For the text-containing cell, return its midpoint in (x, y) coordinate format. 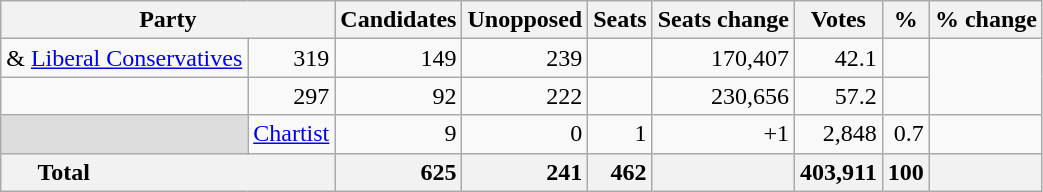
57.2 (839, 96)
230,656 (723, 96)
1 (620, 134)
170,407 (723, 58)
222 (525, 96)
100 (906, 172)
Total (168, 172)
% change (986, 20)
92 (398, 96)
Candidates (398, 20)
462 (620, 172)
42.1 (839, 58)
149 (398, 58)
9 (398, 134)
239 (525, 58)
% (906, 20)
Party (168, 20)
241 (525, 172)
+1 (723, 134)
Chartist (292, 134)
Seats change (723, 20)
Unopposed (525, 20)
0 (525, 134)
319 (292, 58)
2,848 (839, 134)
Votes (839, 20)
& Liberal Conservatives (124, 58)
297 (292, 96)
625 (398, 172)
403,911 (839, 172)
Seats (620, 20)
0.7 (906, 134)
